Output the [X, Y] coordinate of the center of the cell containing the given text.  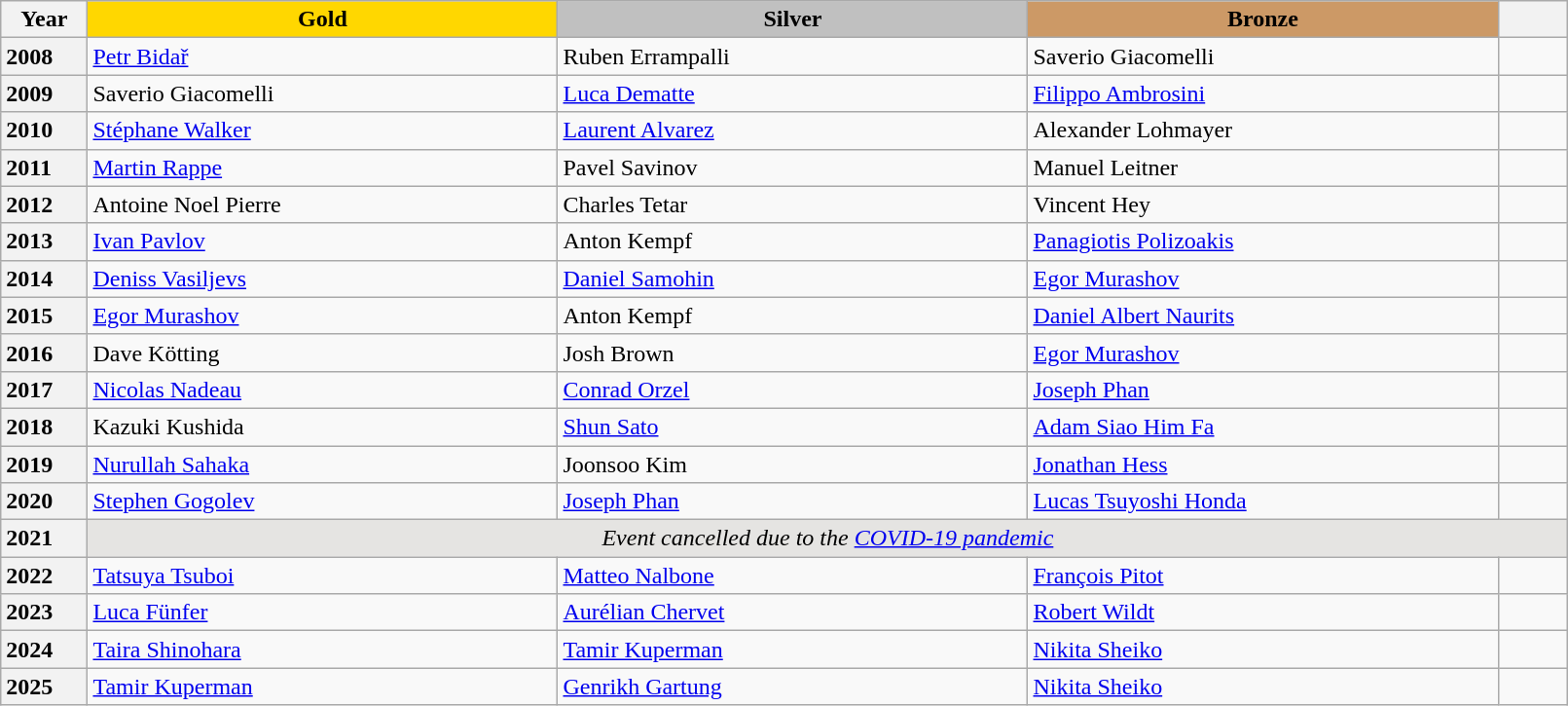
2015 [45, 316]
Adam Siao Him Fa [1263, 427]
Bronze [1263, 19]
2012 [45, 204]
Joonsoo Kim [792, 464]
Panagiotis Polizoakis [1263, 242]
2025 [45, 687]
2024 [45, 650]
2010 [45, 130]
Jonathan Hess [1263, 464]
Kazuki Kushida [323, 427]
Silver [792, 19]
2016 [45, 353]
Stephen Gogolev [323, 502]
2021 [45, 539]
Taira Shinohara [323, 650]
Laurent Alvarez [792, 130]
Year [45, 19]
Deniss Vasiljevs [323, 279]
Matteo Nalbone [792, 576]
Luca Fünfer [323, 613]
Stéphane Walker [323, 130]
2022 [45, 576]
Luca Dematte [792, 93]
2011 [45, 167]
Robert Wildt [1263, 613]
Aurélian Chervet [792, 613]
Vincent Hey [1263, 204]
Charles Tetar [792, 204]
Lucas Tsuyoshi Honda [1263, 502]
Ruben Errampalli [792, 56]
2008 [45, 56]
2023 [45, 613]
Daniel Albert Naurits [1263, 316]
Antoine Noel Pierre [323, 204]
Shun Sato [792, 427]
Alexander Lohmayer [1263, 130]
2019 [45, 464]
2013 [45, 242]
2017 [45, 390]
Petr Bidař [323, 56]
2014 [45, 279]
Filippo Ambrosini [1263, 93]
2020 [45, 502]
Martin Rappe [323, 167]
Dave Kötting [323, 353]
Nicolas Nadeau [323, 390]
Pavel Savinov [792, 167]
2009 [45, 93]
Genrikh Gartung [792, 687]
Ivan Pavlov [323, 242]
Tatsuya Tsuboi [323, 576]
Conrad Orzel [792, 390]
Nurullah Sahaka [323, 464]
Daniel Samohin [792, 279]
Event cancelled due to the COVID-19 pandemic [827, 539]
Manuel Leitner [1263, 167]
François Pitot [1263, 576]
Josh Brown [792, 353]
Gold [323, 19]
2018 [45, 427]
